Extract the (x, y) coordinate from the center of the cell holding the provided text.  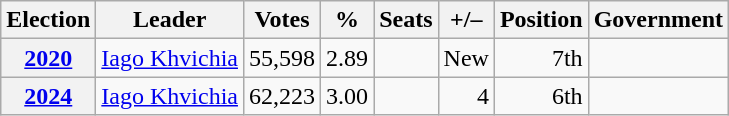
2.89 (348, 58)
Leader (170, 20)
Votes (282, 20)
% (348, 20)
62,223 (282, 96)
Government (658, 20)
+/– (466, 20)
7th (541, 58)
Position (541, 20)
2024 (48, 96)
6th (541, 96)
3.00 (348, 96)
4 (466, 96)
New (466, 58)
55,598 (282, 58)
Election (48, 20)
Seats (406, 20)
2020 (48, 58)
